Return [X, Y] of the center of cell containing provided text 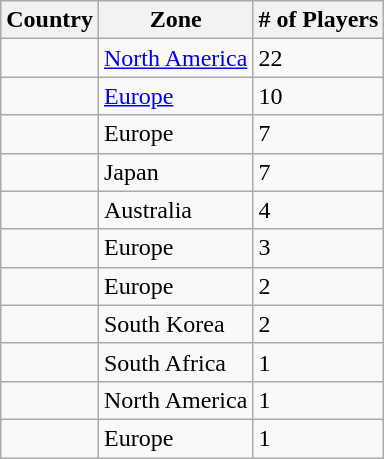
# of Players [318, 20]
South Africa [175, 362]
22 [318, 58]
Australia [175, 210]
Zone [175, 20]
4 [318, 210]
South Korea [175, 324]
Country [50, 20]
Japan [175, 172]
10 [318, 96]
3 [318, 248]
